Return the [x, y] coordinate for the center point of the cell that contains the specified text.  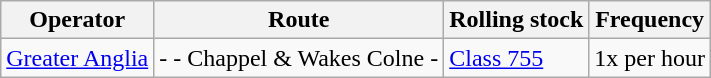
Class 755 [516, 58]
- - Chappel & Wakes Colne - [299, 58]
1x per hour [650, 58]
Frequency [650, 20]
Greater Anglia [78, 58]
Rolling stock [516, 20]
Operator [78, 20]
Route [299, 20]
